For the text-containing cell, return its midpoint in [x, y] coordinate format. 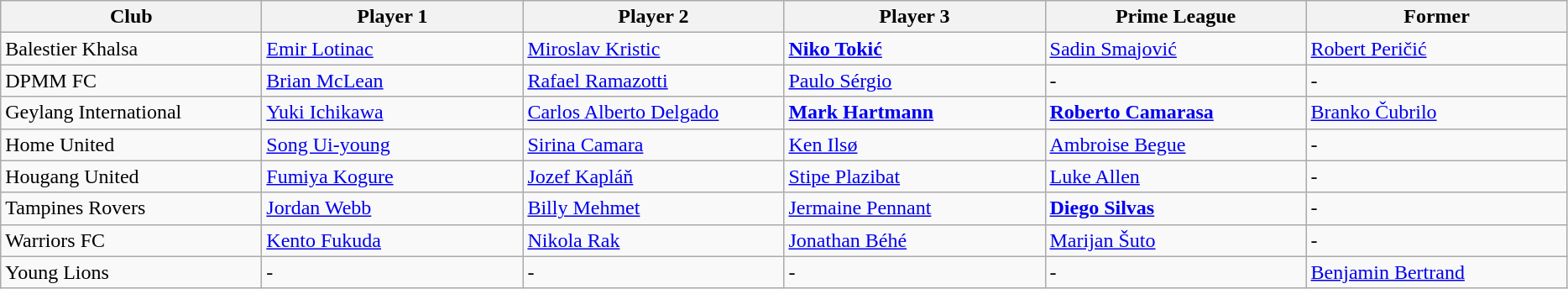
Billy Mehmet [653, 208]
Emir Lotinac [393, 49]
Home United [131, 144]
Marijan Šuto [1175, 240]
Player 3 [915, 17]
Branko Čubrilo [1437, 113]
Nikola Rak [653, 240]
Sadin Smajović [1175, 49]
Carlos Alberto Delgado [653, 113]
Sirina Camara [653, 144]
Geylang International [131, 113]
Ken Ilsø [915, 144]
Jonathan Béhé [915, 240]
Luke Allen [1175, 176]
Brian McLean [393, 81]
Hougang United [131, 176]
Miroslav Kristic [653, 49]
DPMM FC [131, 81]
Rafael Ramazotti [653, 81]
Paulo Sérgio [915, 81]
Yuki Ichikawa [393, 113]
Fumiya Kogure [393, 176]
Jozef Kapláň [653, 176]
Roberto Camarasa [1175, 113]
Song Ui-young [393, 144]
Robert Peričić [1437, 49]
Warriors FC [131, 240]
Player 1 [393, 17]
Diego Silvas [1175, 208]
Niko Tokić [915, 49]
Young Lions [131, 272]
Ambroise Begue [1175, 144]
Stipe Plazibat [915, 176]
Kento Fukuda [393, 240]
Prime League [1175, 17]
Player 2 [653, 17]
Jermaine Pennant [915, 208]
Former [1437, 17]
Benjamin Bertrand [1437, 272]
Club [131, 17]
Mark Hartmann [915, 113]
Tampines Rovers [131, 208]
Jordan Webb [393, 208]
Balestier Khalsa [131, 49]
